For the text-containing cell, return its midpoint in (X, Y) coordinate format. 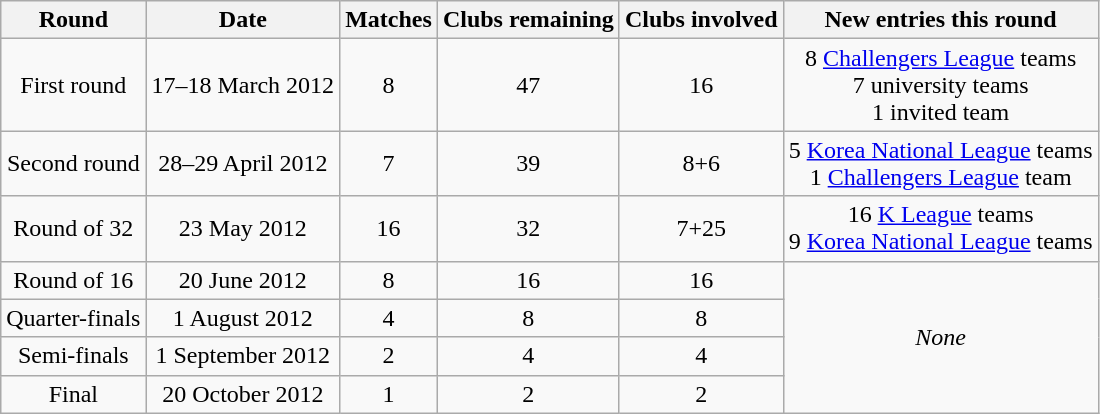
Quarter-finals (74, 318)
Final (74, 394)
Second round (74, 164)
8+6 (701, 164)
17–18 March 2012 (243, 85)
Semi-finals (74, 356)
7 (389, 164)
20 June 2012 (243, 280)
39 (528, 164)
28–29 April 2012 (243, 164)
1 (389, 394)
Round of 16 (74, 280)
23 May 2012 (243, 228)
8 Challengers League teams 7 university teams 1 invited team (940, 85)
1 September 2012 (243, 356)
New entries this round (940, 20)
5 Korea National League teams 1 Challengers League team (940, 164)
Matches (389, 20)
First round (74, 85)
16 K League teams 9 Korea National League teams (940, 228)
20 October 2012 (243, 394)
1 August 2012 (243, 318)
Round (74, 20)
Date (243, 20)
Clubs involved (701, 20)
7+25 (701, 228)
Round of 32 (74, 228)
Clubs remaining (528, 20)
32 (528, 228)
47 (528, 85)
None (940, 337)
